Provide the (x, y) coordinate of the cell's center where the given text is located.  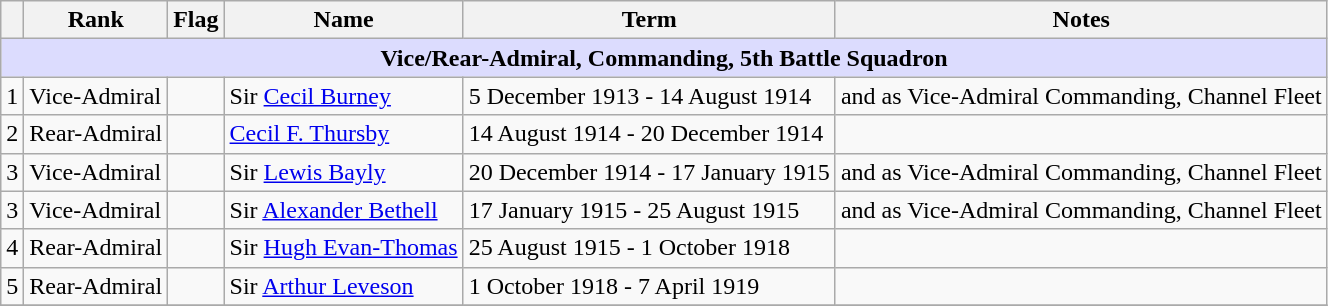
Sir Hugh Evan-Thomas (344, 248)
Vice/Rear-Admiral, Commanding, 5th Battle Squadron (664, 58)
Notes (1081, 20)
25 August 1915 - 1 October 1918 (649, 248)
Cecil F. Thursby (344, 134)
14 August 1914 - 20 December 1914 (649, 134)
2 (12, 134)
1 (12, 96)
4 (12, 248)
Name (344, 20)
Sir Cecil Burney (344, 96)
17 January 1915 - 25 August 1915 (649, 210)
Rank (96, 20)
20 December 1914 - 17 January 1915 (649, 172)
Term (649, 20)
5 (12, 286)
5 December 1913 - 14 August 1914 (649, 96)
1 October 1918 - 7 April 1919 (649, 286)
Sir Alexander Bethell (344, 210)
Sir Arthur Leveson (344, 286)
Sir Lewis Bayly (344, 172)
Flag (196, 20)
